Identify which cell holds the provided text, then report its (X, Y) central coordinate. 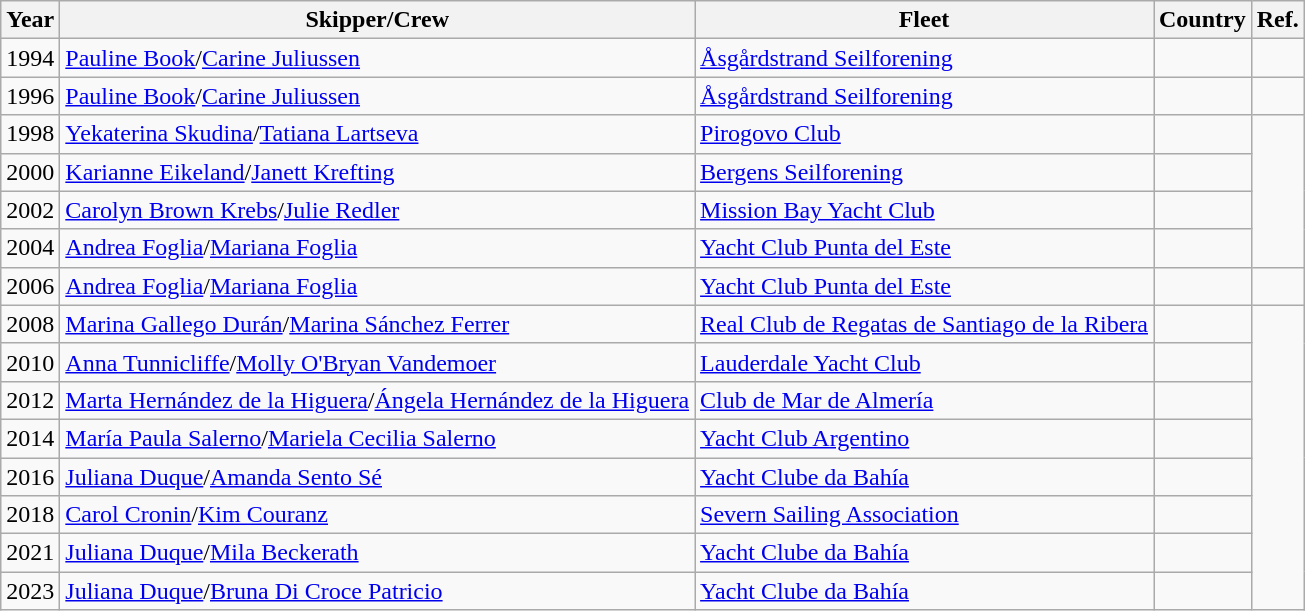
Country (1203, 20)
2002 (30, 210)
Skipper/Crew (378, 20)
Yekaterina Skudina/Tatiana Lartseva (378, 134)
2018 (30, 515)
Carol Cronin/Kim Couranz (378, 515)
2016 (30, 477)
2006 (30, 286)
Real Club de Regatas de Santiago de la Ribera (924, 324)
2014 (30, 438)
2000 (30, 172)
Year (30, 20)
Mission Bay Yacht Club (924, 210)
Fleet (924, 20)
Club de Mar de Almería (924, 400)
1996 (30, 96)
Karianne Eikeland/Janett Krefting (378, 172)
2004 (30, 248)
Marina Gallego Durán/Marina Sánchez Ferrer (378, 324)
María Paula Salerno/Mariela Cecilia Salerno (378, 438)
Lauderdale Yacht Club (924, 362)
Yacht Club Argentino (924, 438)
2023 (30, 591)
Carolyn Brown Krebs/Julie Redler (378, 210)
Juliana Duque/Mila Beckerath (378, 553)
Pirogovo Club (924, 134)
Marta Hernández de la Higuera/Ángela Hernández de la Higuera (378, 400)
Bergens Seilforening (924, 172)
2010 (30, 362)
Anna Tunnicliffe/Molly O'Bryan Vandemoer (378, 362)
Juliana Duque/Amanda Sento Sé (378, 477)
Ref. (1278, 20)
2021 (30, 553)
Severn Sailing Association (924, 515)
2008 (30, 324)
1998 (30, 134)
1994 (30, 58)
2012 (30, 400)
Juliana Duque/Bruna Di Croce Patricio (378, 591)
